From the cell containing the given text, extract its center point as [X, Y] coordinate. 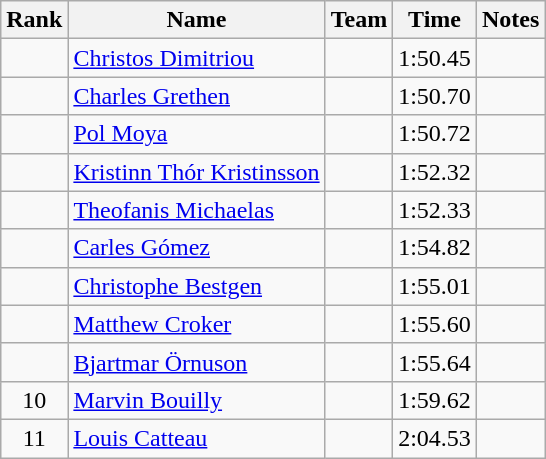
2:04.53 [435, 438]
1:50.72 [435, 134]
1:55.01 [435, 286]
Name [196, 20]
Pol Moya [196, 134]
1:50.70 [435, 96]
Louis Catteau [196, 438]
1:52.33 [435, 210]
1:52.32 [435, 172]
1:55.64 [435, 362]
11 [34, 438]
1:50.45 [435, 58]
Christos Dimitriou [196, 58]
Rank [34, 20]
Time [435, 20]
Kristinn Thór Kristinsson [196, 172]
Carles Gómez [196, 248]
1:59.62 [435, 400]
1:55.60 [435, 324]
10 [34, 400]
1:54.82 [435, 248]
Theofanis Michaelas [196, 210]
Bjartmar Örnuson [196, 362]
Notes [510, 20]
Team [359, 20]
Marvin Bouilly [196, 400]
Matthew Croker [196, 324]
Charles Grethen [196, 96]
Christophe Bestgen [196, 286]
